Search for the cell housing the specified text and yield its [x, y] center coordinate. 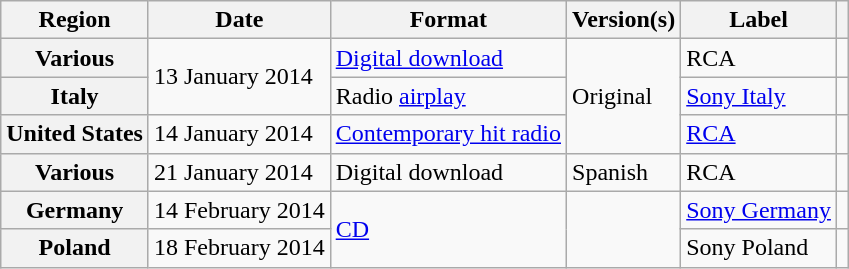
Label [759, 20]
Spanish [624, 172]
Germany [75, 210]
14 February 2014 [239, 210]
Format [448, 20]
Region [75, 20]
14 January 2014 [239, 134]
18 February 2014 [239, 248]
Sony Germany [759, 210]
Version(s) [624, 20]
United States [75, 134]
Sony Italy [759, 96]
Original [624, 96]
21 January 2014 [239, 172]
Date [239, 20]
Radio airplay [448, 96]
13 January 2014 [239, 77]
Contemporary hit radio [448, 134]
Sony Poland [759, 248]
Italy [75, 96]
Poland [75, 248]
CD [448, 229]
